Scan for the cell matching the given text and deliver its (x, y) coordinate at center. 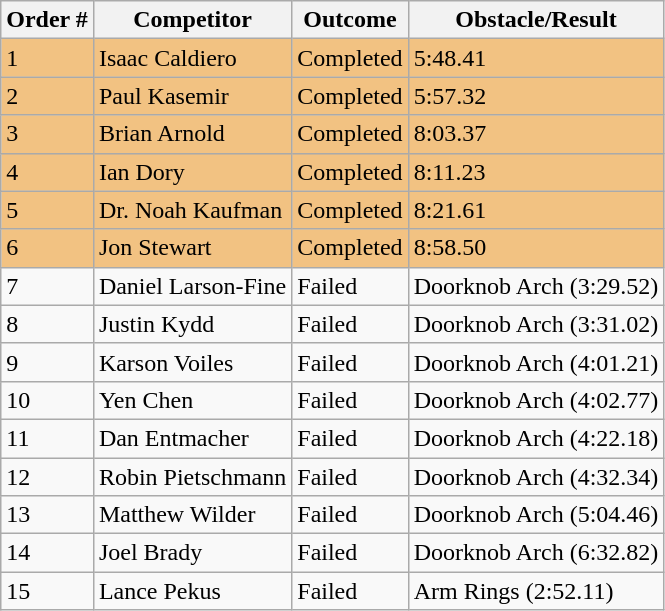
Ian Dory (192, 172)
Dan Entmacher (192, 438)
Doorknob Arch (3:29.52) (536, 286)
Doorknob Arch (4:22.18) (536, 438)
Obstacle/Result (536, 20)
4 (48, 172)
10 (48, 400)
12 (48, 477)
Doorknob Arch (6:32.82) (536, 553)
8 (48, 324)
Brian Arnold (192, 134)
Competitor (192, 20)
11 (48, 438)
Joel Brady (192, 553)
Isaac Caldiero (192, 58)
Outcome (350, 20)
5:48.41 (536, 58)
15 (48, 591)
8:58.50 (536, 248)
Lance Pekus (192, 591)
Doorknob Arch (5:04.46) (536, 515)
Robin Pietschmann (192, 477)
13 (48, 515)
5:57.32 (536, 96)
5 (48, 210)
9 (48, 362)
Doorknob Arch (4:32.34) (536, 477)
Justin Kydd (192, 324)
6 (48, 248)
Matthew Wilder (192, 515)
8:21.61 (536, 210)
3 (48, 134)
Jon Stewart (192, 248)
2 (48, 96)
Karson Voiles (192, 362)
Paul Kasemir (192, 96)
8:03.37 (536, 134)
Arm Rings (2:52.11) (536, 591)
Yen Chen (192, 400)
Doorknob Arch (4:01.21) (536, 362)
7 (48, 286)
Dr. Noah Kaufman (192, 210)
Daniel Larson-Fine (192, 286)
Doorknob Arch (4:02.77) (536, 400)
Doorknob Arch (3:31.02) (536, 324)
8:11.23 (536, 172)
14 (48, 553)
1 (48, 58)
Order # (48, 20)
